Output the (X, Y) coordinate of the center of the cell containing the given text.  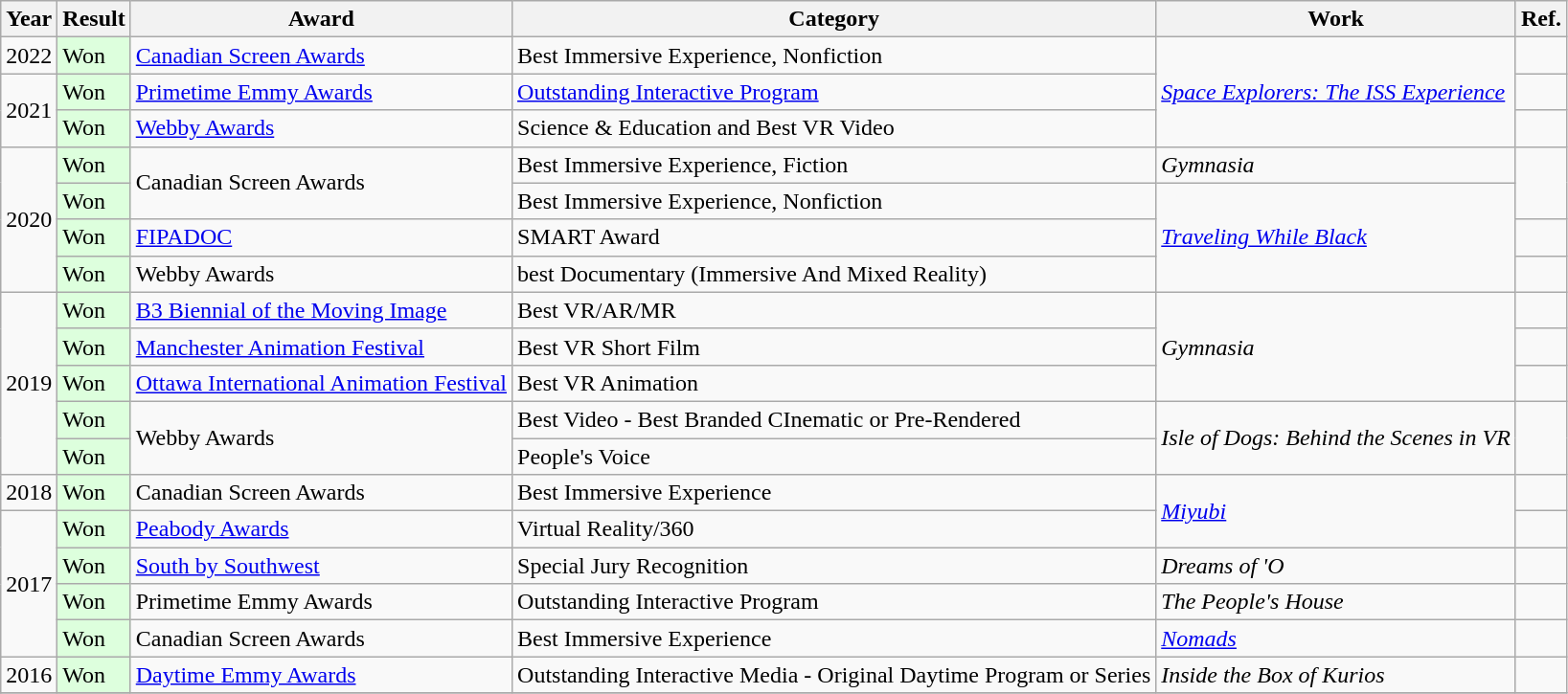
Traveling While Black (1336, 237)
Best VR Short Film (834, 347)
2018 (29, 493)
Best VR/AR/MR (834, 310)
2017 (29, 584)
Manchester Animation Festival (321, 347)
Isle of Dogs: Behind the Scenes in VR (1336, 437)
Science & Education and Best VR Video (834, 128)
Result (94, 19)
SMART Award (834, 237)
Special Jury Recognition (834, 566)
Space Explorers: The ISS Experience (1336, 92)
Ottawa International Animation Festival (321, 383)
Nomads (1336, 638)
2016 (29, 675)
B3 Biennial of the Moving Image (321, 310)
Dreams of 'O (1336, 566)
Peabody Awards (321, 529)
2022 (29, 56)
best Documentary (Immersive And Mixed Reality) (834, 274)
Outstanding Interactive Media - Original Daytime Program or Series (834, 675)
South by Southwest (321, 566)
FIPADOC (321, 237)
Best Video - Best Branded CInematic or Pre-Rendered (834, 419)
Daytime Emmy Awards (321, 675)
2019 (29, 383)
2020 (29, 219)
Inside the Box of Kurios (1336, 675)
Virtual Reality/360 (834, 529)
Category (834, 19)
Award (321, 19)
Best VR Animation (834, 383)
Best Immersive Experience, Fiction (834, 165)
The People's House (1336, 602)
Work (1336, 19)
Ref. (1540, 19)
2021 (29, 110)
Year (29, 19)
Miyubi (1336, 511)
People's Voice (834, 457)
